Detect which cell encompasses the target text, then output its [X, Y] center coordinate. 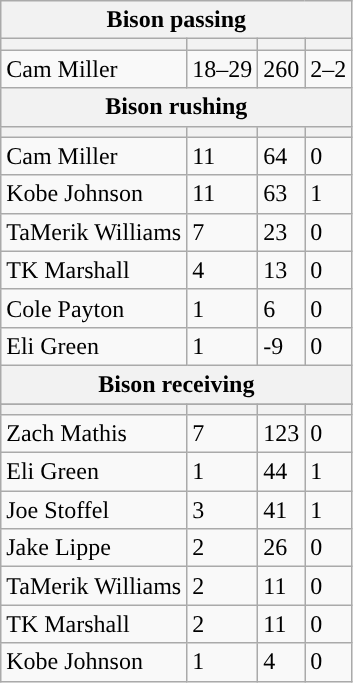
3 [222, 510]
Bison passing [176, 20]
18–29 [222, 69]
123 [282, 434]
63 [282, 194]
Bison receiving [176, 384]
23 [282, 232]
Zach Mathis [94, 434]
-9 [282, 346]
13 [282, 270]
41 [282, 510]
260 [282, 69]
2–2 [328, 69]
Bison rushing [176, 107]
Cole Payton [94, 308]
44 [282, 472]
26 [282, 548]
Jake Lippe [94, 548]
64 [282, 156]
Joe Stoffel [94, 510]
6 [282, 308]
